Detect which cell encompasses the target text, then output its [X, Y] center coordinate. 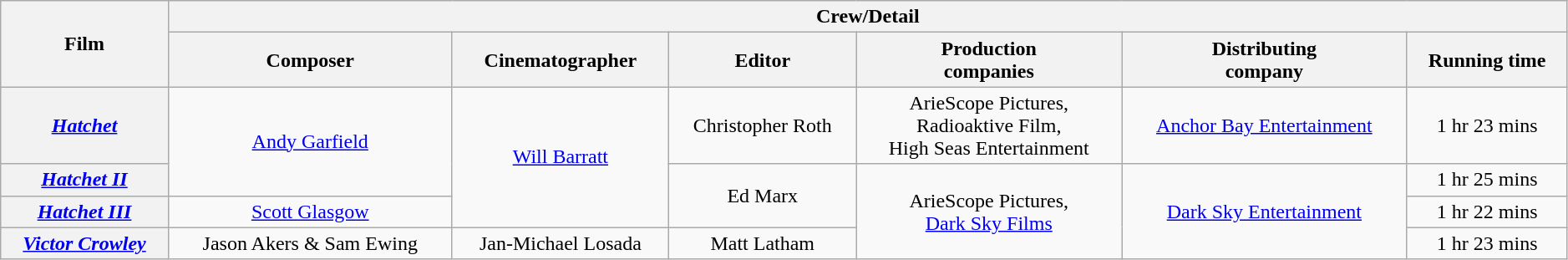
Running time [1487, 60]
Jason Akers & Sam Ewing [310, 243]
Anchor Bay Entertainment [1265, 125]
Film [85, 43]
1 hr 25 mins [1487, 180]
Jan-Michael Losada [561, 243]
Editor [763, 60]
Cinematographer [561, 60]
Production companies [989, 60]
Crew/Detail [867, 17]
Hatchet II [85, 180]
Hatchet III [85, 212]
Matt Latham [763, 243]
Composer [310, 60]
Scott Glasgow [310, 212]
Victor Crowley [85, 243]
Hatchet [85, 125]
ArieScope Pictures, Dark Sky Films [989, 212]
Dark Sky Entertainment [1265, 212]
Christopher Roth [763, 125]
Ed Marx [763, 196]
ArieScope Pictures, Radioaktive Film, High Seas Entertainment [989, 125]
Will Barratt [561, 157]
1 hr 22 mins [1487, 212]
Andy Garfield [310, 141]
Distributing company [1265, 60]
